Extract the [X, Y] coordinate from the center of the cell holding the provided text.  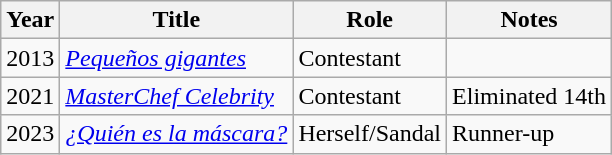
Notes [530, 20]
Year [30, 20]
Herself/Sandal [370, 134]
Role [370, 20]
MasterChef Celebrity [176, 96]
2013 [30, 58]
2021 [30, 96]
Pequeños gigantes [176, 58]
Runner-up [530, 134]
¿Quién es la máscara? [176, 134]
Title [176, 20]
2023 [30, 134]
Eliminated 14th [530, 96]
